Extract the [x, y] coordinate from the center of the cell holding the provided text.  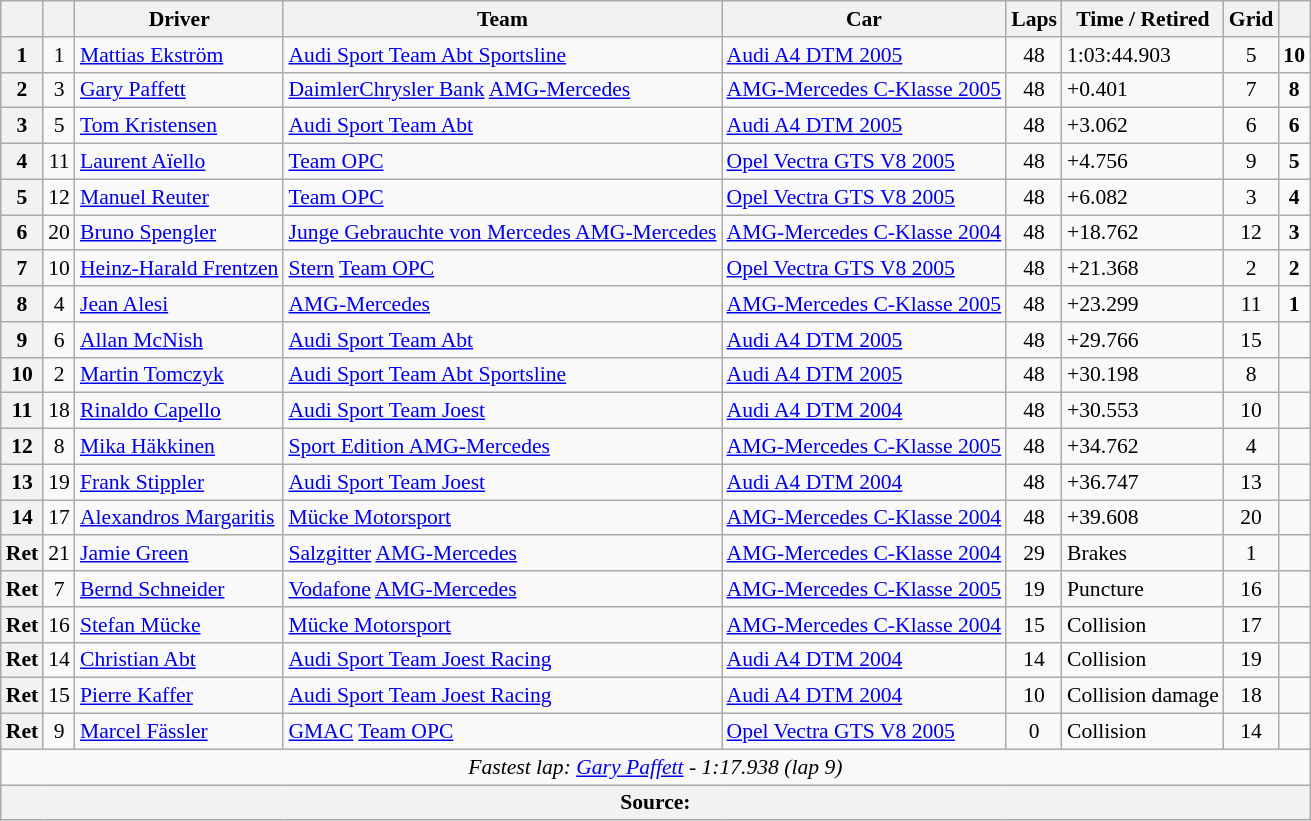
Brakes [1143, 554]
Vodafone AMG-Mercedes [502, 589]
Alexandros Margaritis [179, 518]
Laurent Aïello [179, 162]
+34.762 [1143, 447]
Tom Kristensen [179, 126]
+30.198 [1143, 375]
Bruno Spengler [179, 233]
Jamie Green [179, 554]
Marcel Fässler [179, 732]
+39.608 [1143, 518]
Rinaldo Capello [179, 411]
Puncture [1143, 589]
Time / Retired [1143, 19]
AMG-Mercedes [502, 304]
Mika Häkkinen [179, 447]
0 [1034, 732]
Heinz-Harald Frentzen [179, 269]
Laps [1034, 19]
+0.401 [1143, 90]
+4.756 [1143, 162]
Manuel Reuter [179, 197]
+29.766 [1143, 340]
Fastest lap: Gary Paffett - 1:17.938 (lap 9) [656, 767]
Stern Team OPC [502, 269]
Allan McNish [179, 340]
+3.062 [1143, 126]
21 [59, 554]
+21.368 [1143, 269]
+30.553 [1143, 411]
Grid [1252, 19]
Sport Edition AMG-Mercedes [502, 447]
Jean Alesi [179, 304]
+36.747 [1143, 482]
Pierre Kaffer [179, 696]
Stefan Mücke [179, 625]
29 [1034, 554]
DaimlerChrysler Bank AMG-Mercedes [502, 90]
Martin Tomczyk [179, 375]
+6.082 [1143, 197]
Salzgitter AMG-Mercedes [502, 554]
Team [502, 19]
+18.762 [1143, 233]
Mattias Ekström [179, 55]
1:03:44.903 [1143, 55]
Car [864, 19]
+23.299 [1143, 304]
Gary Paffett [179, 90]
Driver [179, 19]
Frank Stippler [179, 482]
Bernd Schneider [179, 589]
Source: [656, 803]
Collision damage [1143, 696]
Junge Gebrauchte von Mercedes AMG-Mercedes [502, 233]
Christian Abt [179, 660]
GMAC Team OPC [502, 732]
